Return the [X, Y] coordinate for the center point of the cell that contains the specified text.  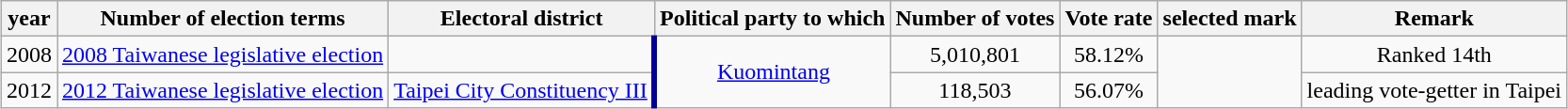
year [28, 19]
56.07% [1109, 90]
selected mark [1229, 19]
leading vote-getter in Taipei [1434, 90]
Number of election terms [222, 19]
Taipei City Constituency III [521, 90]
58.12% [1109, 54]
Ranked 14th [1434, 54]
Electoral district [521, 19]
Number of votes [975, 19]
2012 Taiwanese legislative election [222, 90]
2008 [28, 54]
Remark [1434, 19]
5,010,801 [975, 54]
2008 Taiwanese legislative election [222, 54]
Vote rate [1109, 19]
Kuomintang [773, 72]
Political party to which [773, 19]
118,503 [975, 90]
2012 [28, 90]
